Detect which cell encompasses the target text, then output its [x, y] center coordinate. 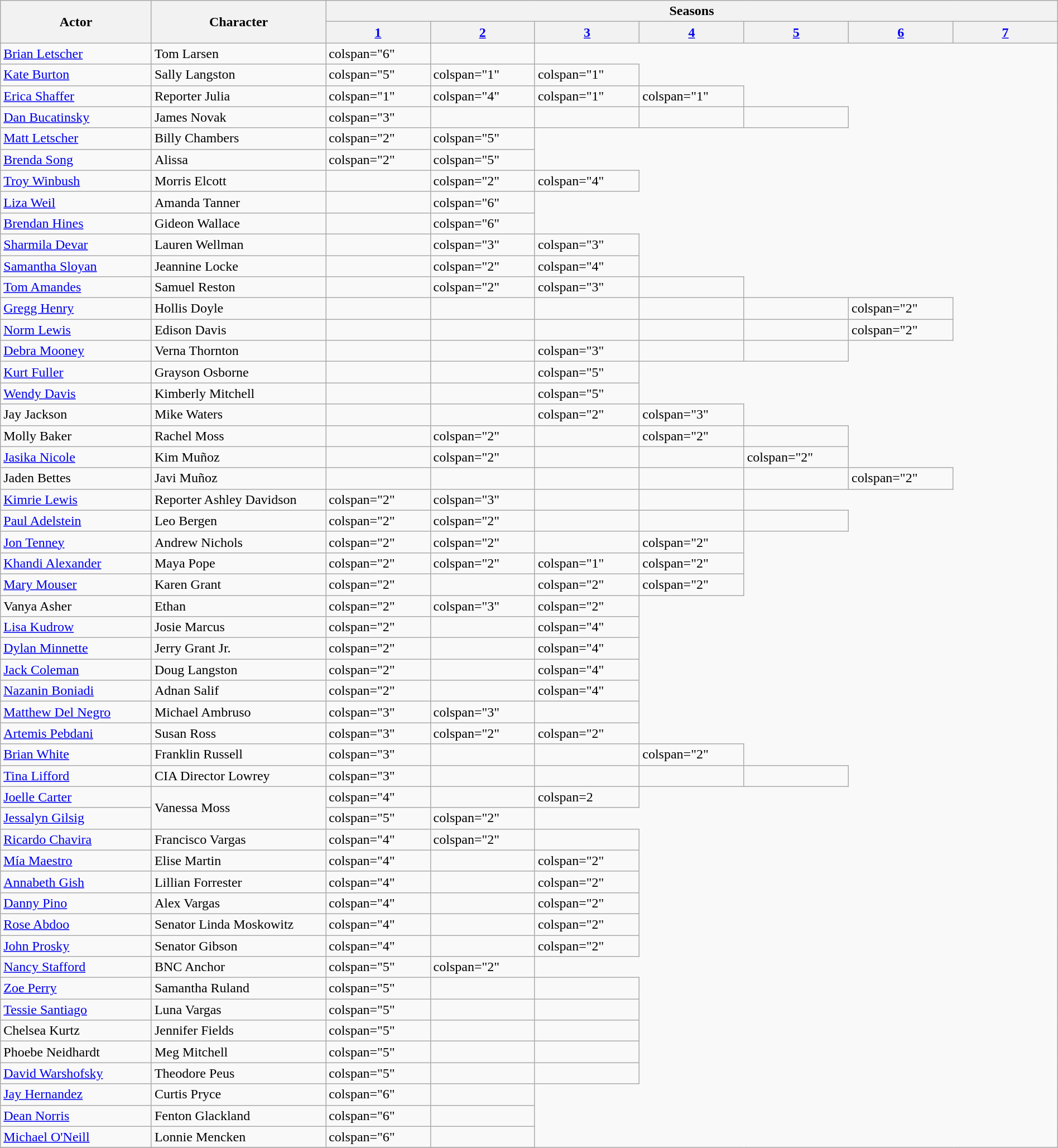
Debra Mooney [76, 351]
Ethan [238, 606]
Theodore Peus [238, 1073]
Dan Bucatinsky [76, 117]
colspan=2 [587, 797]
Khandi Alexander [76, 563]
Alex Vargas [238, 903]
Annabeth Gish [76, 882]
Grayson Osborne [238, 372]
Jerry Grant Jr. [238, 649]
Character [238, 22]
Jay Jackson [76, 415]
Amanda Tanner [238, 202]
Gideon Wallace [238, 223]
Jennifer Fields [238, 1031]
Edison Davis [238, 330]
Rachel Moss [238, 436]
Brenda Song [76, 160]
Mike Waters [238, 415]
2 [482, 32]
Lauren Wellman [238, 244]
Senator Gibson [238, 946]
Sharmila Devar [76, 244]
Reporter Julia [238, 96]
Andrew Nichols [238, 542]
Tom Larsen [238, 54]
Leo Bergen [238, 521]
Billy Chambers [238, 138]
Sally Langston [238, 75]
Kurt Fuller [76, 372]
Joelle Carter [76, 797]
Francisco Vargas [238, 839]
Javi Muñoz [238, 478]
Rose Abdoo [76, 924]
Samantha Sloyan [76, 266]
7 [1006, 32]
Tina Lifford [76, 776]
1 [378, 32]
Tessie Santiago [76, 1010]
Mary Mouser [76, 584]
David Warshofsky [76, 1073]
Elise Martin [238, 861]
Curtis Pryce [238, 1094]
Norm Lewis [76, 330]
Alissa [238, 160]
Adnan Salif [238, 691]
Matthew Del Negro [76, 712]
Hollis Doyle [238, 309]
Jack Coleman [76, 670]
Ricardo Chavira [76, 839]
Artemis Pebdani [76, 733]
Jon Tenney [76, 542]
Phoebe Neidhardt [76, 1052]
Jasika Nicole [76, 457]
Senator Linda Moskowitz [238, 924]
Michael Ambruso [238, 712]
Michael O'Neill [76, 1137]
Verna Thornton [238, 351]
Kimrie Lewis [76, 499]
Jessalyn Gilsig [76, 818]
Franklin Russell [238, 755]
Actor [76, 22]
Lonnie Mencken [238, 1137]
BNC Anchor [238, 967]
Molly Baker [76, 436]
Reporter Ashley Davidson [238, 499]
Josie Marcus [238, 627]
Nazanin Boniadi [76, 691]
John Prosky [76, 946]
Danny Pino [76, 903]
Jeannine Locke [238, 266]
Zoe Perry [76, 988]
Doug Langston [238, 670]
3 [587, 32]
Brian Letscher [76, 54]
6 [901, 32]
James Novak [238, 117]
Fenton Glackland [238, 1116]
Seasons [692, 11]
Samantha Ruland [238, 988]
Mía Maestro [76, 861]
Morris Elcott [238, 181]
Matt Letscher [76, 138]
Brendan Hines [76, 223]
Kimberly Mitchell [238, 393]
Karen Grant [238, 584]
5 [796, 32]
Dean Norris [76, 1116]
Jay Hernandez [76, 1094]
Samuel Reston [238, 287]
Kate Burton [76, 75]
Luna Vargas [238, 1010]
Tom Amandes [76, 287]
Wendy Davis [76, 393]
CIA Director Lowrey [238, 776]
Vanessa Moss [238, 808]
4 [692, 32]
Lillian Forrester [238, 882]
Dylan Minnette [76, 649]
Meg Mitchell [238, 1052]
Susan Ross [238, 733]
Vanya Asher [76, 606]
Gregg Henry [76, 309]
Jaden Bettes [76, 478]
Troy Winbush [76, 181]
Nancy Stafford [76, 967]
Kim Muñoz [238, 457]
Liza Weil [76, 202]
Brian White [76, 755]
Chelsea Kurtz [76, 1031]
Lisa Kudrow [76, 627]
Paul Adelstein [76, 521]
Erica Shaffer [76, 96]
Maya Pope [238, 563]
